Return (x, y) of the center of cell containing provided text 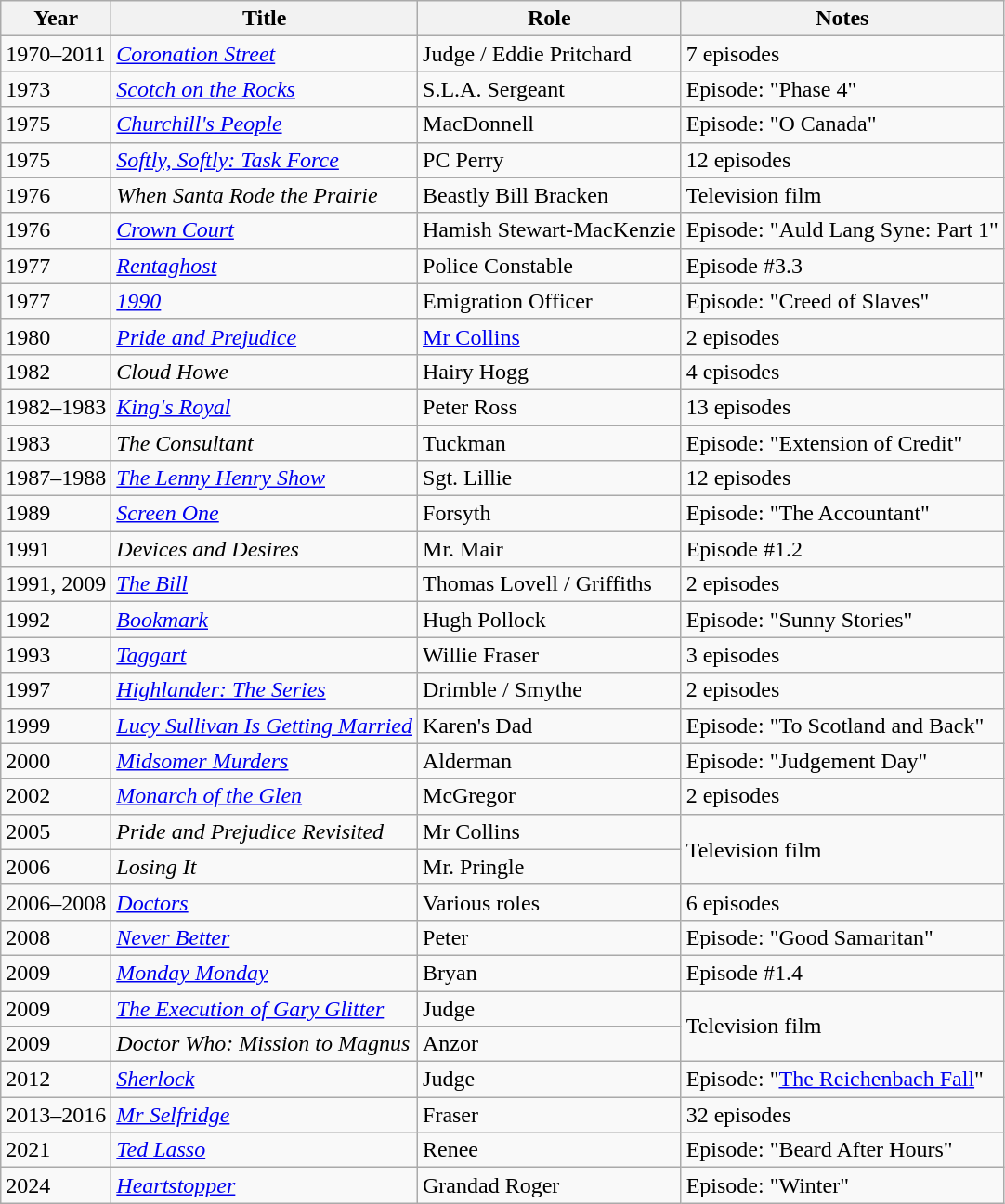
Police Constable (550, 266)
Peter (550, 937)
Pride and Prejudice Revisited (265, 831)
Bryan (550, 973)
1987–1988 (56, 478)
Various roles (550, 902)
Episode: "The Reichenbach Fall" (842, 1080)
2000 (56, 761)
Pride and Prejudice (265, 336)
Fraser (550, 1115)
Title (265, 19)
The Consultant (265, 443)
Heartstopper (265, 1185)
Monarch of the Glen (265, 796)
Tuckman (550, 443)
Judge / Eddie Pritchard (550, 54)
2006–2008 (56, 902)
The Bill (265, 584)
1991, 2009 (56, 584)
Episode: "Auld Lang Syne: Part 1" (842, 230)
MacDonnell (550, 124)
7 episodes (842, 54)
Grandad Roger (550, 1185)
1992 (56, 620)
Episode: "Sunny Stories" (842, 620)
Episode: "O Canada" (842, 124)
1982–1983 (56, 407)
Taggart (265, 655)
S.L.A. Sergeant (550, 89)
Hamish Stewart-MacKenzie (550, 230)
Renee (550, 1150)
Hairy Hogg (550, 372)
Hugh Pollock (550, 620)
Beastly Bill Bracken (550, 195)
The Lenny Henry Show (265, 478)
Episode: "Creed of Slaves" (842, 301)
Rentaghost (265, 266)
3 episodes (842, 655)
Screen One (265, 514)
Willie Fraser (550, 655)
Mr Selfridge (265, 1115)
Peter Ross (550, 407)
Karen's Dad (550, 726)
Doctor Who: Mission to Magnus (265, 1044)
Episode #1.4 (842, 973)
Softly, Softly: Task Force (265, 160)
1982 (56, 372)
Never Better (265, 937)
Ted Lasso (265, 1150)
Year (56, 19)
2002 (56, 796)
Devices and Desires (265, 549)
PC Perry (550, 160)
1997 (56, 690)
Thomas Lovell / Griffiths (550, 584)
2024 (56, 1185)
The Execution of Gary Glitter (265, 1008)
Alderman (550, 761)
2006 (56, 867)
Episode: "Judgement Day" (842, 761)
Highlander: The Series (265, 690)
Sgt. Lillie (550, 478)
Role (550, 19)
6 episodes (842, 902)
1990 (265, 301)
Midsomer Murders (265, 761)
1973 (56, 89)
1999 (56, 726)
Mr. Mair (550, 549)
Notes (842, 19)
Episode #3.3 (842, 266)
Episode: "Good Samaritan" (842, 937)
1993 (56, 655)
4 episodes (842, 372)
2021 (56, 1150)
Lucy Sullivan Is Getting Married (265, 726)
1970–2011 (56, 54)
Forsyth (550, 514)
Bookmark (265, 620)
Losing It (265, 867)
Episode: "Winter" (842, 1185)
Scotch on the Rocks (265, 89)
Episode #1.2 (842, 549)
Episode: "Extension of Credit" (842, 443)
Episode: "To Scotland and Back" (842, 726)
Sherlock (265, 1080)
2012 (56, 1080)
2013–2016 (56, 1115)
Coronation Street (265, 54)
32 episodes (842, 1115)
2008 (56, 937)
Episode: "Beard After Hours" (842, 1150)
2005 (56, 831)
13 episodes (842, 407)
Episode: "Phase 4" (842, 89)
1991 (56, 549)
Episode: "The Accountant" (842, 514)
1989 (56, 514)
McGregor (550, 796)
King's Royal (265, 407)
Mr. Pringle (550, 867)
Drimble / Smythe (550, 690)
1980 (56, 336)
When Santa Rode the Prairie (265, 195)
Crown Court (265, 230)
1983 (56, 443)
Anzor (550, 1044)
Churchill's People (265, 124)
Emigration Officer (550, 301)
Doctors (265, 902)
Cloud Howe (265, 372)
Monday Monday (265, 973)
